Determine the [x, y] coordinate at the center of the cell enclosing the given text.  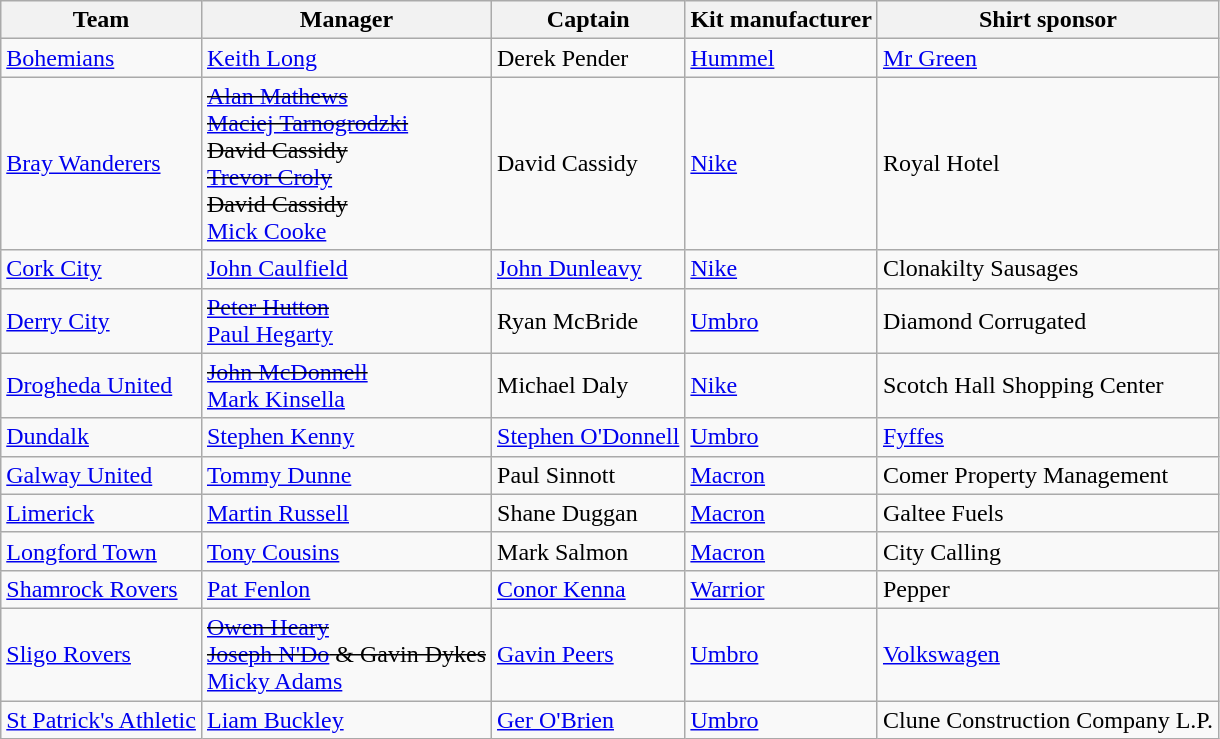
Alan Mathews Maciej Tarnogrodzki David Cassidy Trevor Croly David Cassidy Mick Cooke [346, 164]
Pepper [1048, 589]
Cork City [102, 269]
Drogheda United [102, 386]
City Calling [1048, 551]
Longford Town [102, 551]
Stephen Kenny [346, 437]
Conor Kenna [588, 589]
Ryan McBride [588, 320]
Liam Buckley [346, 719]
Shamrock Rovers [102, 589]
Limerick [102, 513]
Bohemians [102, 58]
Volkswagen [1048, 654]
John McDonnell Mark Kinsella [346, 386]
Peter Hutton Paul Hegarty [346, 320]
Pat Fenlon [346, 589]
St Patrick's Athletic [102, 719]
Tommy Dunne [346, 475]
Comer Property Management [1048, 475]
Warrior [782, 589]
David Cassidy [588, 164]
Keith Long [346, 58]
Team [102, 20]
Mr Green [1048, 58]
John Caulfield [346, 269]
Sligo Rovers [102, 654]
Ger O'Brien [588, 719]
Derek Pender [588, 58]
Stephen O'Donnell [588, 437]
Royal Hotel [1048, 164]
Kit manufacturer [782, 20]
Tony Cousins [346, 551]
Gavin Peers [588, 654]
Galway United [102, 475]
Shane Duggan [588, 513]
Galtee Fuels [1048, 513]
Clune Construction Company L.P. [1048, 719]
Derry City [102, 320]
Michael Daly [588, 386]
Martin Russell [346, 513]
Scotch Hall Shopping Center [1048, 386]
Hummel [782, 58]
Fyffes [1048, 437]
Owen Heary Joseph N'Do & Gavin Dykes Micky Adams [346, 654]
Manager [346, 20]
Bray Wanderers [102, 164]
Shirt sponsor [1048, 20]
Diamond Corrugated [1048, 320]
Paul Sinnott [588, 475]
Dundalk [102, 437]
John Dunleavy [588, 269]
Clonakilty Sausages [1048, 269]
Captain [588, 20]
Mark Salmon [588, 551]
